Find where the given text appears and provide that cell's center as [x, y] coordinate. 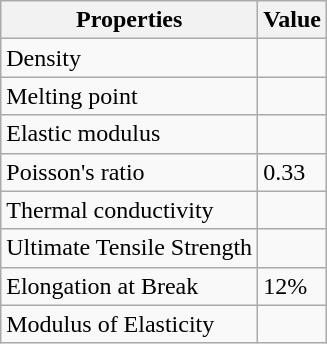
Melting point [130, 96]
Poisson's ratio [130, 172]
Properties [130, 20]
Ultimate Tensile Strength [130, 248]
Thermal conductivity [130, 210]
Density [130, 58]
12% [292, 286]
Modulus of Elasticity [130, 324]
Elongation at Break [130, 286]
0.33 [292, 172]
Value [292, 20]
Elastic modulus [130, 134]
